Identify which cell holds the provided text, then report its (x, y) central coordinate. 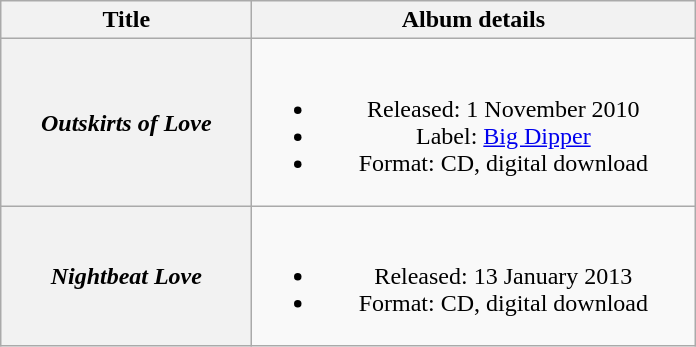
Released: 1 November 2010Label: Big DipperFormat: CD, digital download (474, 122)
Released: 13 January 2013Format: CD, digital download (474, 276)
Album details (474, 20)
Outskirts of Love (126, 122)
Nightbeat Love (126, 276)
Title (126, 20)
